Search for the cell housing the specified text and yield its (X, Y) center coordinate. 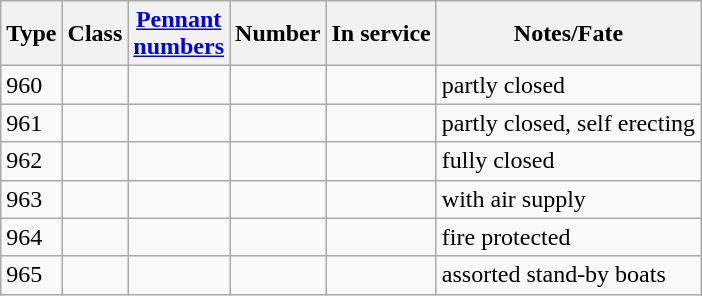
963 (32, 199)
partly closed (568, 85)
Number (278, 34)
Notes/Fate (568, 34)
fire protected (568, 237)
fully closed (568, 161)
assorted stand-by boats (568, 275)
In service (381, 34)
partly closed, self erecting (568, 123)
Pennantnumbers (179, 34)
961 (32, 123)
Class (95, 34)
Type (32, 34)
964 (32, 237)
with air supply (568, 199)
962 (32, 161)
965 (32, 275)
960 (32, 85)
